Scan for the cell matching the given text and deliver its (x, y) coordinate at center. 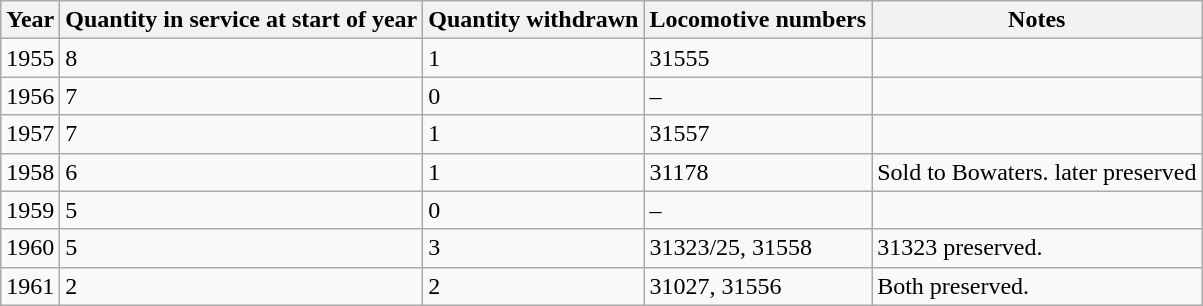
31027, 31556 (758, 286)
Both preserved. (1037, 286)
31323 preserved. (1037, 248)
1960 (30, 248)
8 (242, 58)
1955 (30, 58)
31178 (758, 172)
Locomotive numbers (758, 20)
6 (242, 172)
1958 (30, 172)
Year (30, 20)
3 (534, 248)
1956 (30, 96)
31557 (758, 134)
1961 (30, 286)
31555 (758, 58)
Sold to Bowaters. later preserved (1037, 172)
31323/25, 31558 (758, 248)
1959 (30, 210)
Notes (1037, 20)
Quantity withdrawn (534, 20)
1957 (30, 134)
Quantity in service at start of year (242, 20)
